From the cell containing the given text, extract its center point as [x, y] coordinate. 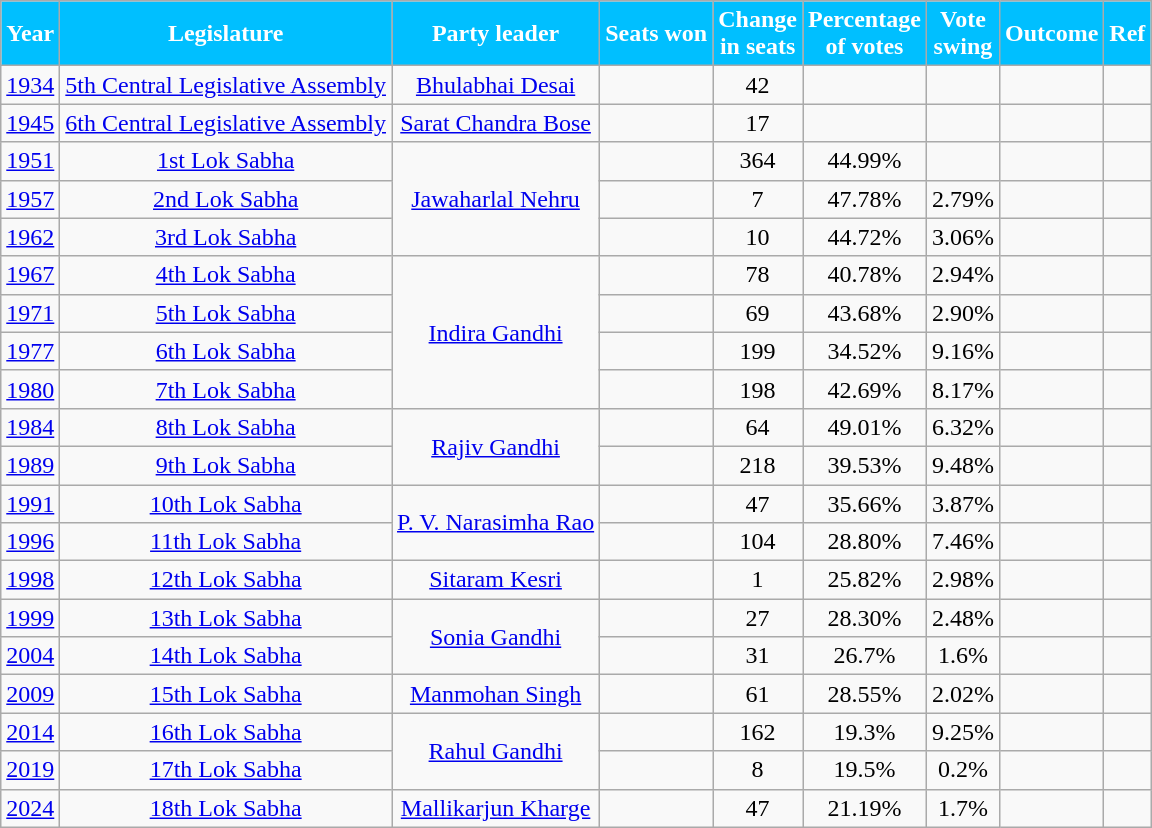
42 [758, 85]
364 [758, 161]
34.52% [864, 351]
21.19% [864, 808]
17 [758, 123]
Seats won [656, 34]
69 [758, 313]
44.72% [864, 237]
Year [30, 34]
Mallikarjun Kharge [496, 808]
15th Lok Sabha [226, 694]
Outcome [1051, 34]
8.17% [962, 389]
3.06% [962, 237]
12th Lok Sabha [226, 580]
2.02% [962, 694]
9.16% [962, 351]
7.46% [962, 542]
2nd Lok Sabha [226, 199]
2.79% [962, 199]
39.53% [864, 465]
2004 [30, 656]
44.99% [864, 161]
35.66% [864, 503]
1991 [30, 503]
13th Lok Sabha [226, 618]
8th Lok Sabha [226, 427]
1.6% [962, 656]
2.90% [962, 313]
40.78% [864, 275]
25.82% [864, 580]
Sarat Chandra Bose [496, 123]
5th Lok Sabha [226, 313]
2019 [30, 770]
6th Lok Sabha [226, 351]
10 [758, 237]
2024 [30, 808]
198 [758, 389]
1984 [30, 427]
2014 [30, 732]
1977 [30, 351]
43.68% [864, 313]
0.2% [962, 770]
3.87% [962, 503]
Changein seats [758, 34]
1996 [30, 542]
28.55% [864, 694]
3rd Lok Sabha [226, 237]
1945 [30, 123]
28.80% [864, 542]
8 [758, 770]
19.3% [864, 732]
Party leader [496, 34]
31 [758, 656]
18th Lok Sabha [226, 808]
2.48% [962, 618]
Rajiv Gandhi [496, 446]
78 [758, 275]
Rahul Gandhi [496, 751]
16th Lok Sabha [226, 732]
218 [758, 465]
2009 [30, 694]
1st Lok Sabha [226, 161]
6.32% [962, 427]
1 [758, 580]
Sitaram Kesri [496, 580]
1971 [30, 313]
1998 [30, 580]
1980 [30, 389]
P. V. Narasimha Rao [496, 522]
61 [758, 694]
7th Lok Sabha [226, 389]
Voteswing [962, 34]
10th Lok Sabha [226, 503]
Percentageof votes [864, 34]
1989 [30, 465]
42.69% [864, 389]
9.48% [962, 465]
Indira Gandhi [496, 332]
Ref [1128, 34]
9th Lok Sabha [226, 465]
64 [758, 427]
19.5% [864, 770]
1951 [30, 161]
14th Lok Sabha [226, 656]
11th Lok Sabha [226, 542]
27 [758, 618]
1.7% [962, 808]
Sonia Gandhi [496, 637]
Manmohan Singh [496, 694]
1957 [30, 199]
Bhulabhai Desai [496, 85]
104 [758, 542]
199 [758, 351]
49.01% [864, 427]
Jawaharlal Nehru [496, 199]
2.94% [962, 275]
9.25% [962, 732]
28.30% [864, 618]
5th Central Legislative Assembly [226, 85]
2.98% [962, 580]
1962 [30, 237]
26.7% [864, 656]
4th Lok Sabha [226, 275]
162 [758, 732]
6th Central Legislative Assembly [226, 123]
1999 [30, 618]
17th Lok Sabha [226, 770]
7 [758, 199]
Legislature [226, 34]
47.78% [864, 199]
1934 [30, 85]
1967 [30, 275]
